Provide the (X, Y) coordinate of the cell's center where the given text is located.  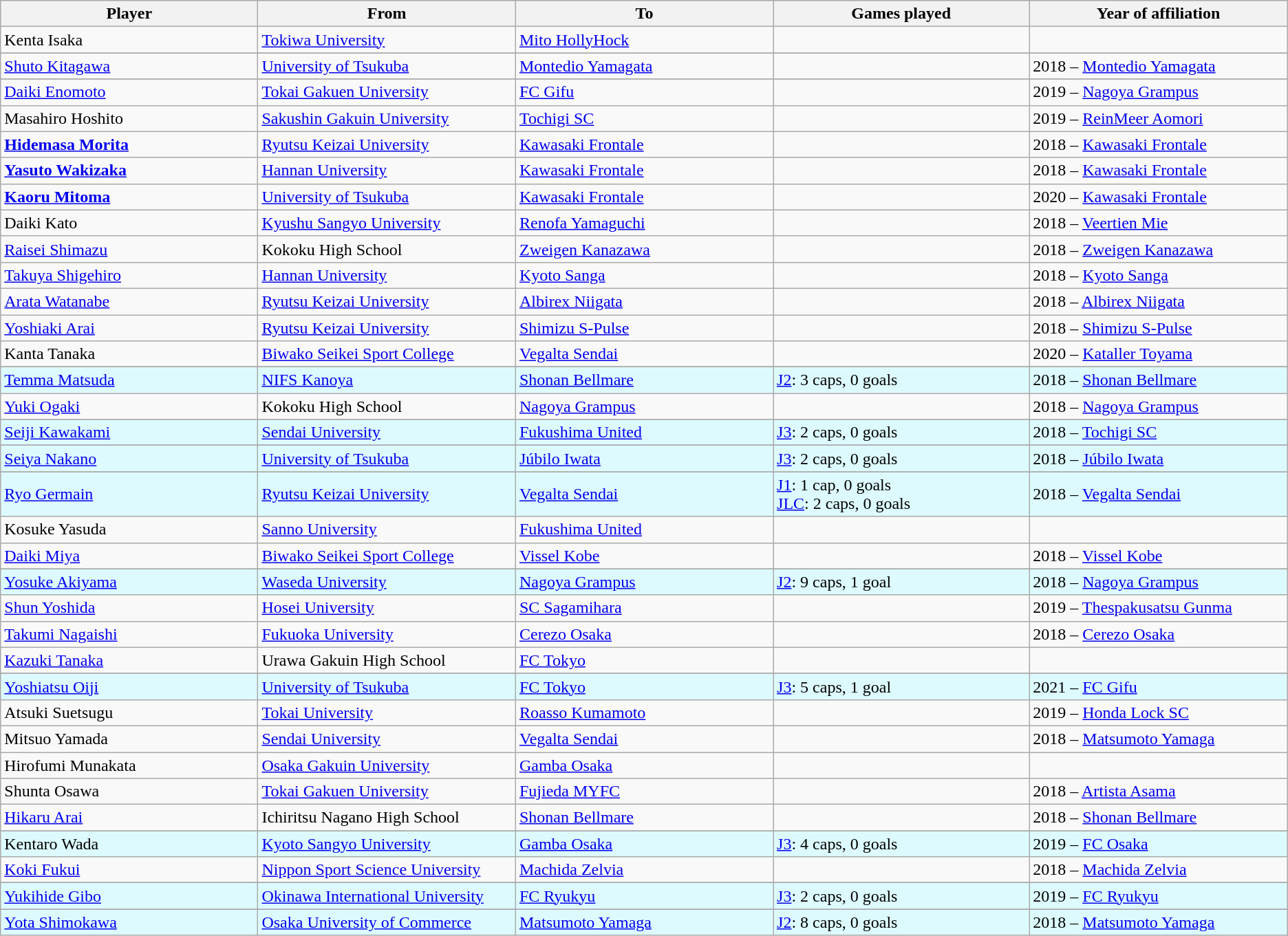
Mito HollyHock (644, 40)
Yukihide Gibo (129, 896)
Daiki Kato (129, 223)
2019 – ReinMeer Aomori (1159, 118)
2018 – Vegalta Sendai (1159, 494)
Cerezo Osaka (644, 634)
Machida Zelvia (644, 870)
J2: 3 caps, 0 goals (901, 380)
Year of affiliation (1159, 14)
Fujieda MYFC (644, 792)
2018 – Artista Asama (1159, 792)
Takuya Shigehiro (129, 275)
Tochigi SC (644, 118)
J3: 5 caps, 1 goal (901, 686)
2018 – Machida Zelvia (1159, 870)
Atsuki Suetsugu (129, 712)
Ryo Germain (129, 494)
2018 – Tochigi SC (1159, 433)
2018 – Montedio Yamagata (1159, 66)
Games played (901, 14)
2018 – Zweigen Kanazawa (1159, 249)
2018 – Veertien Mie (1159, 223)
Zweigen Kanazawa (644, 249)
Osaka Gakuin University (387, 765)
Hosei University (387, 608)
Seiya Nakano (129, 459)
2019 – Thespakusatsu Gunma (1159, 608)
Hirofumi Munakata (129, 765)
Okinawa International University (387, 896)
Daiki Miya (129, 556)
2021 – FC Gifu (1159, 686)
Shun Yoshida (129, 608)
Waseda University (387, 582)
Roasso Kumamoto (644, 712)
Kosuke Yasuda (129, 530)
Fukuoka University (387, 634)
Hidemasa Morita (129, 144)
2020 – Kataller Toyama (1159, 354)
Kanta Tanaka (129, 354)
Albirex Niigata (644, 301)
Yoshiaki Arai (129, 328)
2018 – Júbilo Iwata (1159, 459)
Montedio Yamagata (644, 66)
2019 – Nagoya Grampus (1159, 92)
Júbilo Iwata (644, 459)
Yoshiatsu Oiji (129, 686)
Shimizu S-Pulse (644, 328)
FC Ryukyu (644, 896)
Yosuke Akiyama (129, 582)
Tokiwa University (387, 40)
J2: 9 caps, 1 goal (901, 582)
Takumi Nagaishi (129, 634)
Ichiritsu Nagano High School (387, 818)
Kenta Isaka (129, 40)
Yota Shimokawa (129, 922)
Kyushu Sangyo University (387, 223)
2019 – FC Ryukyu (1159, 896)
Renofa Yamaguchi (644, 223)
Kaoru Mitoma (129, 197)
Masahiro Hoshito (129, 118)
Arata Watanabe (129, 301)
Kyoto Sangyo University (387, 844)
2020 – Kawasaki Frontale (1159, 197)
Urawa Gakuin High School (387, 660)
Daiki Enomoto (129, 92)
Kazuki Tanaka (129, 660)
2018 – Cerezo Osaka (1159, 634)
FC Gifu (644, 92)
Kyoto Sanga (644, 275)
Kentaro Wada (129, 844)
2018 – Albirex Niigata (1159, 301)
2018 – Kyoto Sanga (1159, 275)
SC Sagamihara (644, 608)
Shunta Osawa (129, 792)
J2: 8 caps, 0 goals (901, 922)
2018 – Vissel Kobe (1159, 556)
Mitsuo Yamada (129, 739)
NIFS Kanoya (387, 380)
Tokai University (387, 712)
J3: 4 caps, 0 goals (901, 844)
Shuto Kitagawa (129, 66)
Nippon Sport Science University (387, 870)
Sakushin Gakuin University (387, 118)
Seiji Kawakami (129, 433)
Temma Matsuda (129, 380)
Yuki Ogaki (129, 406)
2019 – Honda Lock SC (1159, 712)
Sanno University (387, 530)
Osaka University of Commerce (387, 922)
To (644, 14)
Vissel Kobe (644, 556)
Koki Fukui (129, 870)
Hikaru Arai (129, 818)
Matsumoto Yamaga (644, 922)
From (387, 14)
Player (129, 14)
2019 – FC Osaka (1159, 844)
Yasuto Wakizaka (129, 171)
Raisei Shimazu (129, 249)
2018 – Shimizu S-Pulse (1159, 328)
J1: 1 cap, 0 goalsJLC: 2 caps, 0 goals (901, 494)
